Pinpoint the cell where the given text exists, returning its (x, y) midpoint coordinate. 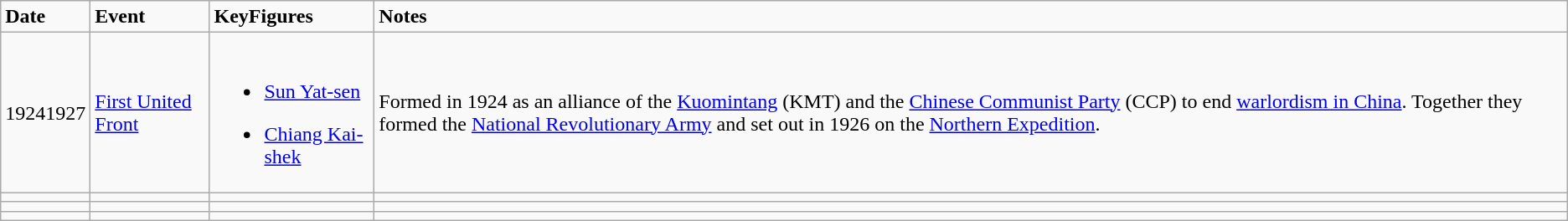
Notes (971, 17)
KeyFigures (291, 17)
19241927 (45, 112)
Date (45, 17)
Event (150, 17)
First United Front (150, 112)
Sun Yat-senChiang Kai-shek (291, 112)
